Return (x, y) of the center of cell containing provided text 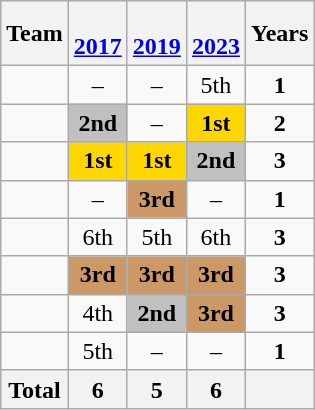
2019 (156, 34)
Team (35, 34)
4th (98, 313)
2 (279, 123)
2017 (98, 34)
Years (279, 34)
5 (156, 389)
Total (35, 389)
2023 (216, 34)
